Pinpoint the cell where the given text exists, returning its (X, Y) midpoint coordinate. 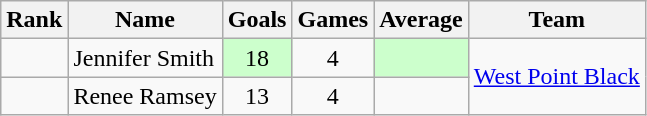
Goals (257, 20)
Renee Ramsey (145, 96)
Games (333, 20)
Rank (34, 20)
West Point Black (556, 77)
Team (556, 20)
13 (257, 96)
Average (422, 20)
18 (257, 58)
Name (145, 20)
Jennifer Smith (145, 58)
